Output the (X, Y) coordinate of the center of the cell containing the given text.  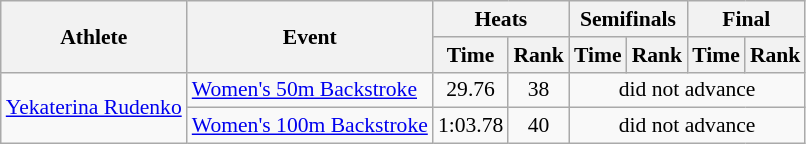
38 (538, 90)
Event (310, 36)
Yekaterina Rudenko (94, 108)
Final (746, 19)
Women's 100m Backstroke (310, 126)
1:03.78 (470, 126)
40 (538, 126)
Athlete (94, 36)
29.76 (470, 90)
Heats (501, 19)
Semifinals (628, 19)
Women's 50m Backstroke (310, 90)
